Return the [x, y] coordinate for the center point of the cell that contains the specified text.  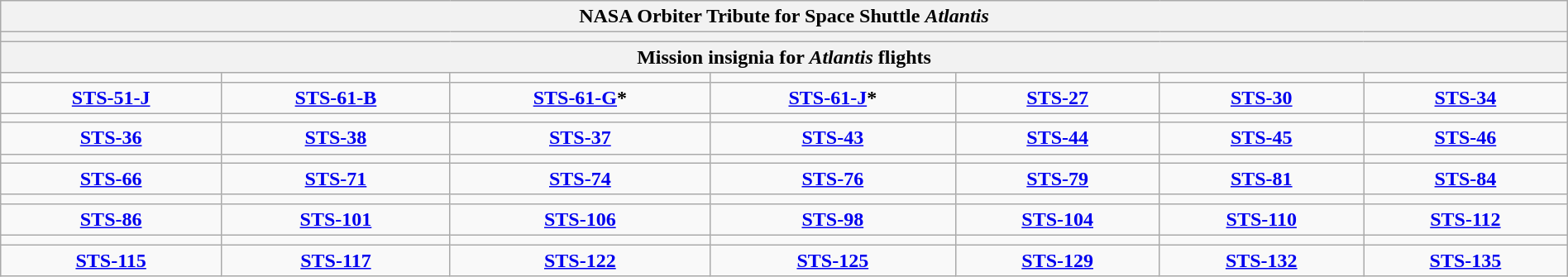
STS-74 [580, 179]
STS-104 [1057, 219]
STS-101 [336, 219]
STS-122 [580, 260]
NASA Orbiter Tribute for Space Shuttle Atlantis [784, 17]
STS-27 [1057, 98]
STS-34 [1465, 98]
STS-132 [1262, 260]
STS-61-G* [580, 98]
STS-81 [1262, 179]
STS-43 [832, 138]
STS-76 [832, 179]
STS-51-J [111, 98]
STS-129 [1057, 260]
STS-112 [1465, 219]
STS-125 [832, 260]
STS-61-J* [832, 98]
STS-46 [1465, 138]
STS-106 [580, 219]
STS-38 [336, 138]
STS-71 [336, 179]
STS-45 [1262, 138]
STS-86 [111, 219]
STS-117 [336, 260]
STS-37 [580, 138]
STS-61-B [336, 98]
Mission insignia for Atlantis flights [784, 57]
STS-44 [1057, 138]
STS-36 [111, 138]
STS-110 [1262, 219]
STS-98 [832, 219]
STS-66 [111, 179]
STS-115 [111, 260]
STS-135 [1465, 260]
STS-79 [1057, 179]
STS-84 [1465, 179]
STS-30 [1262, 98]
